Provide the (x, y) coordinate of the cell's center where the given text is located.  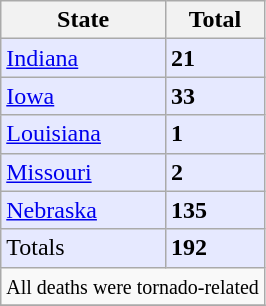
Iowa (84, 96)
Louisiana (84, 134)
192 (214, 248)
2 (214, 172)
State (84, 20)
Indiana (84, 58)
21 (214, 58)
135 (214, 210)
33 (214, 96)
Missouri (84, 172)
Total (214, 20)
1 (214, 134)
Nebraska (84, 210)
Totals (84, 248)
All deaths were tornado-related (133, 286)
